Identify which cell holds the provided text, then report its [x, y] central coordinate. 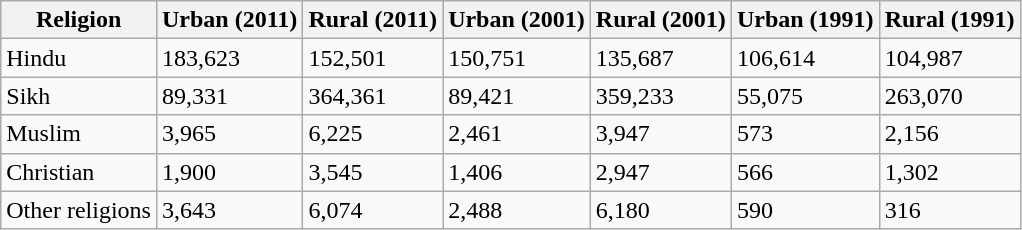
89,421 [517, 96]
150,751 [517, 58]
Other religions [79, 210]
3,545 [373, 172]
183,623 [229, 58]
Sikh [79, 96]
2,461 [517, 134]
Christian [79, 172]
Religion [79, 20]
6,180 [660, 210]
359,233 [660, 96]
3,965 [229, 134]
55,075 [805, 96]
Rural (2001) [660, 20]
6,074 [373, 210]
263,070 [950, 96]
Rural (1991) [950, 20]
316 [950, 210]
3,643 [229, 210]
2,156 [950, 134]
2,488 [517, 210]
Hindu [79, 58]
Urban (1991) [805, 20]
2,947 [660, 172]
1,900 [229, 172]
89,331 [229, 96]
566 [805, 172]
6,225 [373, 134]
1,406 [517, 172]
364,361 [373, 96]
590 [805, 210]
Urban (2001) [517, 20]
Muslim [79, 134]
3,947 [660, 134]
Urban (2011) [229, 20]
106,614 [805, 58]
152,501 [373, 58]
1,302 [950, 172]
Rural (2011) [373, 20]
104,987 [950, 58]
573 [805, 134]
135,687 [660, 58]
